From the cell containing the given text, extract its center point as (X, Y) coordinate. 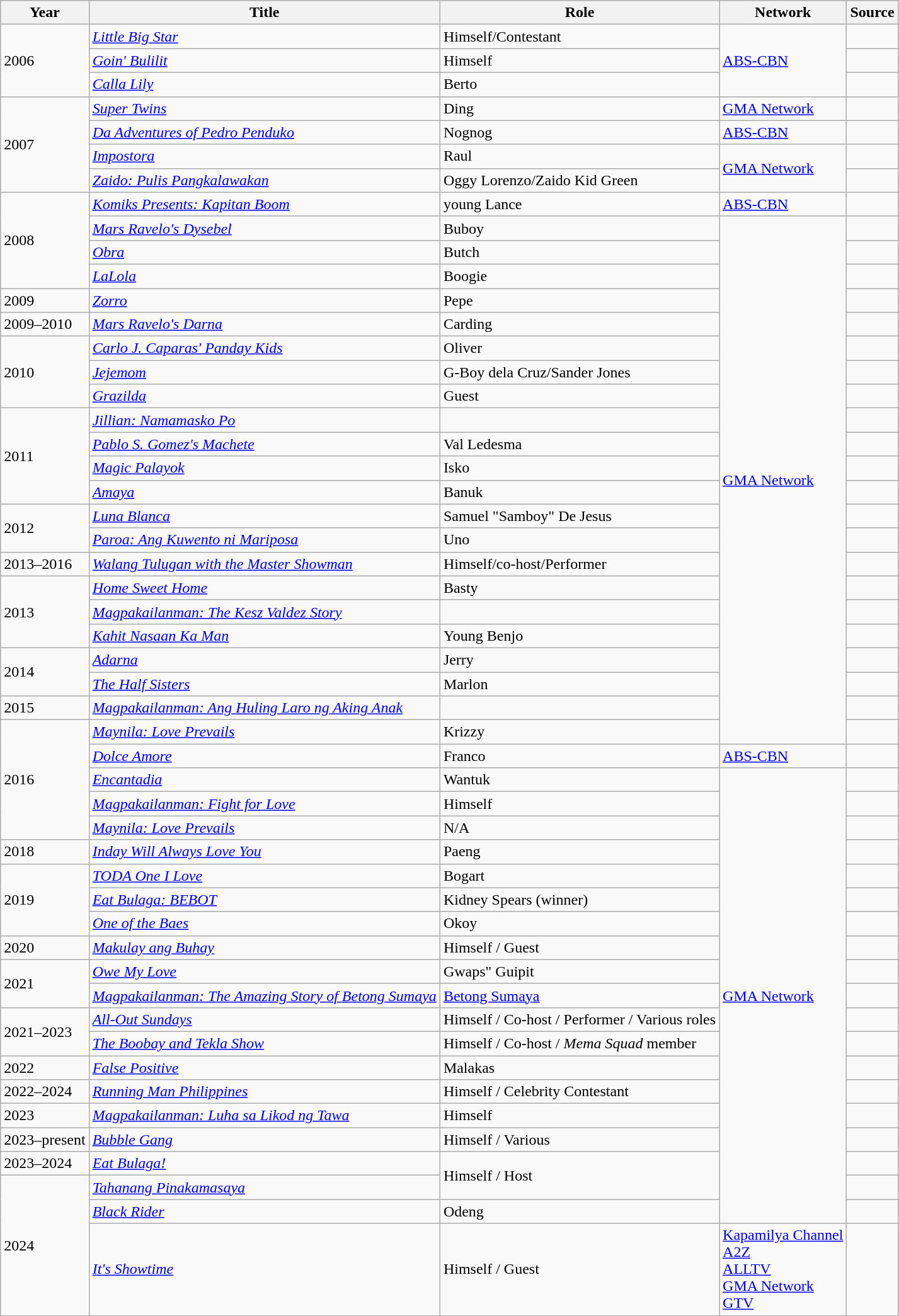
Tahanang Pinakamasaya (265, 1187)
Year (45, 13)
2014 (45, 672)
2020 (45, 947)
Jerry (580, 660)
The Boobay and Tekla Show (265, 1043)
Grazilda (265, 396)
Eat Bulaga! (265, 1164)
N/A (580, 828)
Black Rider (265, 1211)
Running Man Philippines (265, 1092)
2022 (45, 1068)
Okoy (580, 924)
Makulay ang Buhay (265, 947)
Banuk (580, 492)
Paeng (580, 852)
Kidney Spears (winner) (580, 900)
Himself / Various (580, 1140)
2019 (45, 900)
Komiks Presents: Kapitan Boom (265, 204)
Goin' Bulilit (265, 60)
It's Showtime (265, 1269)
Impostora (265, 156)
Paroa: Ang Kuwento ni Mariposa (265, 540)
Super Twins (265, 108)
The Half Sisters (265, 684)
LaLola (265, 276)
Magpakailanman: Luha sa Likod ng Tawa (265, 1116)
Jejemom (265, 372)
Himself / Co-host / Performer / Various roles (580, 1019)
2024 (45, 1245)
2013 (45, 612)
Obra (265, 252)
2009–2010 (45, 324)
Adarna (265, 660)
young Lance (580, 204)
2018 (45, 852)
2009 (45, 300)
Da Adventures of Pedro Penduko (265, 132)
Zaido: Pulis Pangkalawakan (265, 180)
Luna Blanca (265, 516)
Buboy (580, 228)
Little Big Star (265, 37)
Jillian: Namamasko Po (265, 420)
Samuel "Samboy" De Jesus (580, 516)
Magpakailanman: Ang Huling Laro ng Aking Anak (265, 708)
2007 (45, 144)
Odeng (580, 1211)
G-Boy dela Cruz/Sander Jones (580, 372)
2013–2016 (45, 564)
Raul (580, 156)
2021–2023 (45, 1031)
Uno (580, 540)
Mars Ravelo's Darna (265, 324)
Butch (580, 252)
Nognog (580, 132)
Krizzy (580, 732)
Source (872, 13)
Marlon (580, 684)
Gwaps" Guipit (580, 971)
Magpakailanman: The Amazing Story of Betong Sumaya (265, 995)
2023 (45, 1116)
Wantuk (580, 780)
Oliver (580, 348)
False Positive (265, 1068)
2012 (45, 528)
2021 (45, 983)
Owe My Love (265, 971)
Eat Bulaga: BEBOT (265, 900)
Oggy Lorenzo/Zaido Kid Green (580, 180)
Young Benjo (580, 636)
2008 (45, 240)
Val Ledesma (580, 444)
2011 (45, 456)
Amaya (265, 492)
2010 (45, 372)
Himself / Host (580, 1176)
Kahit Nasaan Ka Man (265, 636)
Role (580, 13)
Bogart (580, 876)
2022–2024 (45, 1092)
Walang Tulugan with the Master Showman (265, 564)
Inday Will Always Love You (265, 852)
Mars Ravelo's Dysebel (265, 228)
Guest (580, 396)
Home Sweet Home (265, 588)
Encantadia (265, 780)
2006 (45, 60)
Berto (580, 84)
Carlo J. Caparas' Panday Kids (265, 348)
Magic Palayok (265, 468)
2016 (45, 780)
Boogie (580, 276)
Title (265, 13)
One of the Baes (265, 924)
Himself/Contestant (580, 37)
Magpakailanman: Fight for Love (265, 804)
Calla Lily (265, 84)
Himself / Celebrity Contestant (580, 1092)
2023–2024 (45, 1164)
Bubble Gang (265, 1140)
TODA One I Love (265, 876)
Pablo S. Gomez's Machete (265, 444)
Pepe (580, 300)
Magpakailanman: The Kesz Valdez Story (265, 612)
Isko (580, 468)
Zorro (265, 300)
Himself / Co-host / Mema Squad member (580, 1043)
Betong Sumaya (580, 995)
Malakas (580, 1068)
Franco (580, 756)
Basty (580, 588)
2015 (45, 708)
Kapamilya ChannelA2ZALLTVGMA NetworkGTV (783, 1269)
Himself/co-host/Performer (580, 564)
Carding (580, 324)
Network (783, 13)
Dolce Amore (265, 756)
All-Out Sundays (265, 1019)
Ding (580, 108)
2023–present (45, 1140)
